Search for the cell housing the specified text and yield its [x, y] center coordinate. 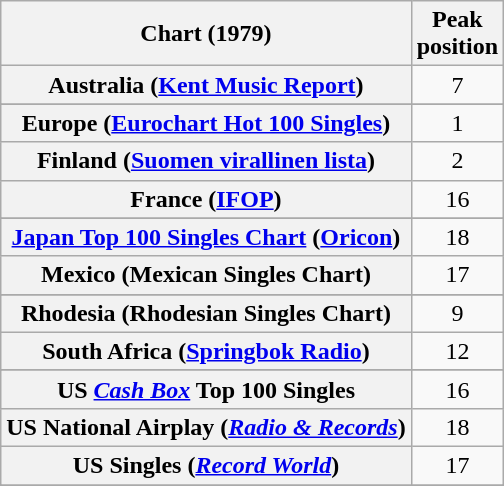
7 [457, 85]
Europe (Eurochart Hot 100 Singles) [206, 123]
12 [457, 351]
1 [457, 123]
Chart (1979) [206, 34]
Japan Top 100 Singles Chart (Oricon) [206, 237]
Finland (Suomen virallinen lista) [206, 161]
South Africa (Springbok Radio) [206, 351]
9 [457, 313]
Australia (Kent Music Report) [206, 85]
US National Airplay (Radio & Records) [206, 427]
US Cash Box Top 100 Singles [206, 389]
Rhodesia (Rhodesian Singles Chart) [206, 313]
2 [457, 161]
Peakposition [457, 34]
Mexico (Mexican Singles Chart) [206, 275]
US Singles (Record World) [206, 465]
France (IFOP) [206, 199]
